Output the [X, Y] coordinate of the center of the cell containing the given text.  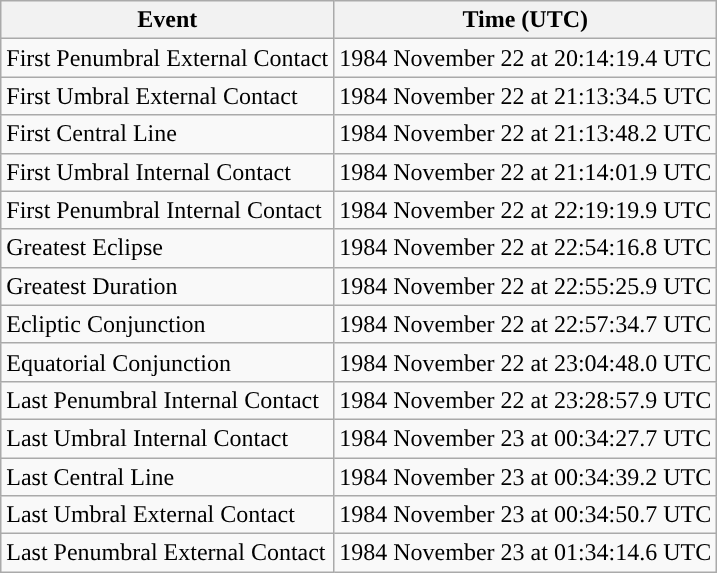
Last Penumbral Internal Contact [168, 400]
1984 November 22 at 23:28:57.9 UTC [526, 400]
Event [168, 20]
First Umbral External Contact [168, 96]
1984 November 22 at 21:13:48.2 UTC [526, 134]
1984 November 22 at 22:54:16.8 UTC [526, 248]
1984 November 22 at 21:13:34.5 UTC [526, 96]
1984 November 22 at 22:19:19.9 UTC [526, 210]
1984 November 22 at 21:14:01.9 UTC [526, 172]
First Penumbral External Contact [168, 58]
1984 November 22 at 22:55:25.9 UTC [526, 286]
1984 November 22 at 23:04:48.0 UTC [526, 362]
Time (UTC) [526, 20]
Greatest Eclipse [168, 248]
1984 November 23 at 00:34:27.7 UTC [526, 438]
Last Central Line [168, 477]
Ecliptic Conjunction [168, 324]
Last Umbral Internal Contact [168, 438]
1984 November 23 at 01:34:14.6 UTC [526, 553]
1984 November 22 at 22:57:34.7 UTC [526, 324]
First Central Line [168, 134]
1984 November 23 at 00:34:39.2 UTC [526, 477]
Equatorial Conjunction [168, 362]
Last Umbral External Contact [168, 515]
1984 November 23 at 00:34:50.7 UTC [526, 515]
Greatest Duration [168, 286]
1984 November 22 at 20:14:19.4 UTC [526, 58]
First Penumbral Internal Contact [168, 210]
Last Penumbral External Contact [168, 553]
First Umbral Internal Contact [168, 172]
